Output the [x, y] coordinate of the center of the cell containing the given text.  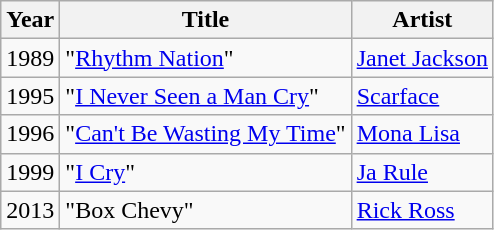
1996 [30, 134]
Rick Ross [422, 210]
Mona Lisa [422, 134]
Artist [422, 20]
"Box Chevy" [206, 210]
"Rhythm Nation" [206, 58]
1995 [30, 96]
"I Never Seen a Man Cry" [206, 96]
1999 [30, 172]
"I Cry" [206, 172]
Scarface [422, 96]
2013 [30, 210]
Ja Rule [422, 172]
Janet Jackson [422, 58]
1989 [30, 58]
"Can't Be Wasting My Time" [206, 134]
Year [30, 20]
Title [206, 20]
